For the text-containing cell, return its midpoint in [X, Y] coordinate format. 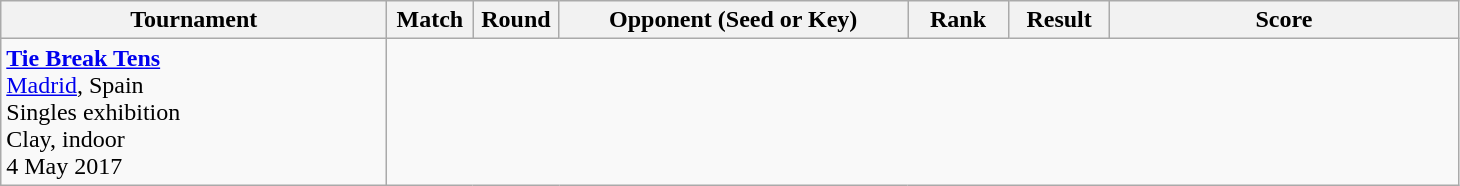
Tournament [194, 20]
Round [516, 20]
Match [430, 20]
Tie Break Tens Madrid, SpainSingles exhibitionClay, indoor4 May 2017 [194, 112]
Opponent (Seed or Key) [734, 20]
Result [1060, 20]
Rank [958, 20]
Score [1284, 20]
